Determine the (X, Y) coordinate at the center of the cell enclosing the given text.  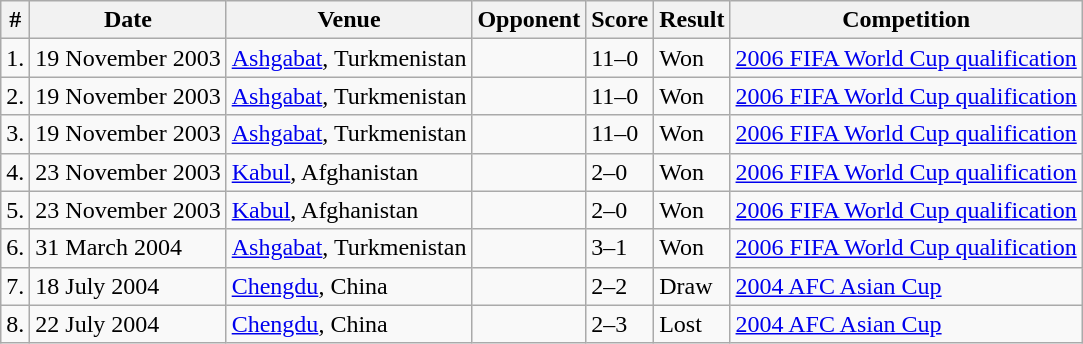
Opponent (529, 20)
22 July 2004 (128, 324)
18 July 2004 (128, 286)
1. (16, 58)
6. (16, 248)
31 March 2004 (128, 248)
Score (620, 20)
8. (16, 324)
3–1 (620, 248)
Lost (692, 324)
3. (16, 134)
Date (128, 20)
Competition (906, 20)
7. (16, 286)
2–2 (620, 286)
# (16, 20)
Draw (692, 286)
Result (692, 20)
2. (16, 96)
Venue (349, 20)
4. (16, 172)
5. (16, 210)
2–3 (620, 324)
